Search for the cell housing the specified text and yield its (X, Y) center coordinate. 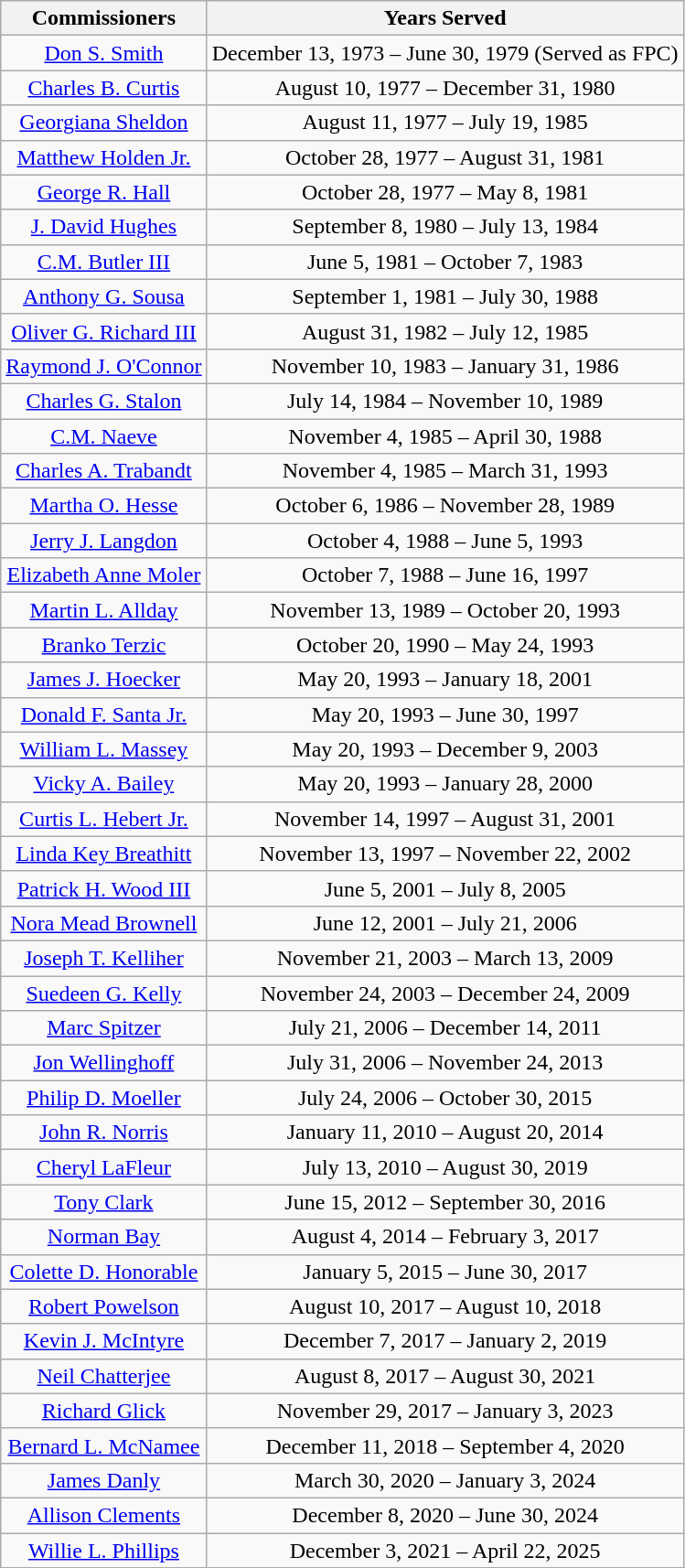
Don S. Smith (104, 53)
Jon Wellinghoff (104, 1063)
Norman Bay (104, 1237)
November 10, 1983 – January 31, 1986 (444, 366)
November 29, 2017 – January 3, 2023 (444, 1411)
December 13, 1973 – June 30, 1979 (Served as FPC) (444, 53)
October 7, 1988 – June 16, 1997 (444, 575)
July 21, 2006 – December 14, 2011 (444, 1028)
Patrick H. Wood III (104, 888)
William L. Massey (104, 749)
C.M. Naeve (104, 436)
June 12, 2001 – July 21, 2006 (444, 923)
J. David Hughes (104, 227)
October 28, 1977 – May 8, 1981 (444, 192)
August 10, 2017 – August 10, 2018 (444, 1306)
Charles B. Curtis (104, 88)
Cheryl LaFleur (104, 1167)
July 31, 2006 – November 24, 2013 (444, 1063)
October 4, 1988 – June 5, 1993 (444, 541)
Joseph T. Kelliher (104, 958)
August 8, 2017 – August 30, 2021 (444, 1376)
December 7, 2017 – January 2, 2019 (444, 1341)
John R. Norris (104, 1133)
Willie L. Phillips (104, 1551)
Robert Powelson (104, 1306)
Kevin J. McIntyre (104, 1341)
Elizabeth Anne Moler (104, 575)
Allison Clements (104, 1515)
Colette D. Honorable (104, 1272)
January 5, 2015 – June 30, 2017 (444, 1272)
October 20, 1990 – May 24, 1993 (444, 645)
Bernard L. McNamee (104, 1445)
October 28, 1977 – August 31, 1981 (444, 157)
June 5, 1981 – October 7, 1983 (444, 262)
November 13, 1997 – November 22, 2002 (444, 854)
Raymond J. O'Connor (104, 366)
May 20, 1993 – June 30, 1997 (444, 714)
December 8, 2020 – June 30, 2024 (444, 1515)
Years Served (444, 18)
May 20, 1993 – January 18, 2001 (444, 680)
May 20, 1993 – January 28, 2000 (444, 784)
November 4, 1985 – April 30, 1988 (444, 436)
Martha O. Hesse (104, 506)
Commissioners (104, 18)
August 11, 1977 – July 19, 1985 (444, 123)
January 11, 2010 – August 20, 2014 (444, 1133)
November 24, 2003 – December 24, 2009 (444, 993)
August 4, 2014 – February 3, 2017 (444, 1237)
June 5, 2001 – July 8, 2005 (444, 888)
Tony Clark (104, 1202)
August 31, 1982 – July 12, 1985 (444, 331)
November 13, 1989 – October 20, 1993 (444, 610)
September 1, 1981 – July 30, 1988 (444, 296)
James Danly (104, 1480)
C.M. Butler III (104, 262)
July 24, 2006 – October 30, 2015 (444, 1098)
Richard Glick (104, 1411)
Martin L. Allday (104, 610)
James J. Hoecker (104, 680)
Marc Spitzer (104, 1028)
November 4, 1985 – March 31, 1993 (444, 471)
June 15, 2012 – September 30, 2016 (444, 1202)
November 21, 2003 – March 13, 2009 (444, 958)
Nora Mead Brownell (104, 923)
Neil Chatterjee (104, 1376)
December 11, 2018 – September 4, 2020 (444, 1445)
Matthew Holden Jr. (104, 157)
Charles G. Stalon (104, 401)
October 6, 1986 – November 28, 1989 (444, 506)
George R. Hall (104, 192)
Branko Terzic (104, 645)
November 14, 1997 – August 31, 2001 (444, 819)
Jerry J. Langdon (104, 541)
Donald F. Santa Jr. (104, 714)
Charles A. Trabandt (104, 471)
May 20, 1993 – December 9, 2003 (444, 749)
July 14, 1984 – November 10, 1989 (444, 401)
Anthony G. Sousa (104, 296)
December 3, 2021 – April 22, 2025 (444, 1551)
July 13, 2010 – August 30, 2019 (444, 1167)
Linda Key Breathitt (104, 854)
September 8, 1980 – July 13, 1984 (444, 227)
Oliver G. Richard III (104, 331)
Georgiana Sheldon (104, 123)
Philip D. Moeller (104, 1098)
Curtis L. Hebert Jr. (104, 819)
August 10, 1977 – December 31, 1980 (444, 88)
Suedeen G. Kelly (104, 993)
Vicky A. Bailey (104, 784)
March 30, 2020 – January 3, 2024 (444, 1480)
